Return the [x, y] coordinate for the center point of the cell that contains the specified text.  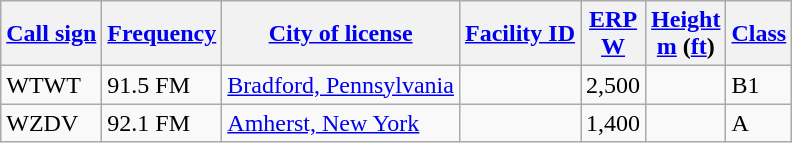
Facility ID [520, 34]
Bradford, Pennsylvania [341, 85]
B1 [759, 85]
92.1 FM [162, 123]
City of license [341, 34]
A [759, 123]
ERPW [614, 34]
2,500 [614, 85]
Heightm (ft) [686, 34]
Call sign [52, 34]
91.5 FM [162, 85]
Frequency [162, 34]
WZDV [52, 123]
Amherst, New York [341, 123]
WTWT [52, 85]
Class [759, 34]
1,400 [614, 123]
